Scan for the cell matching the given text and deliver its (x, y) coordinate at center. 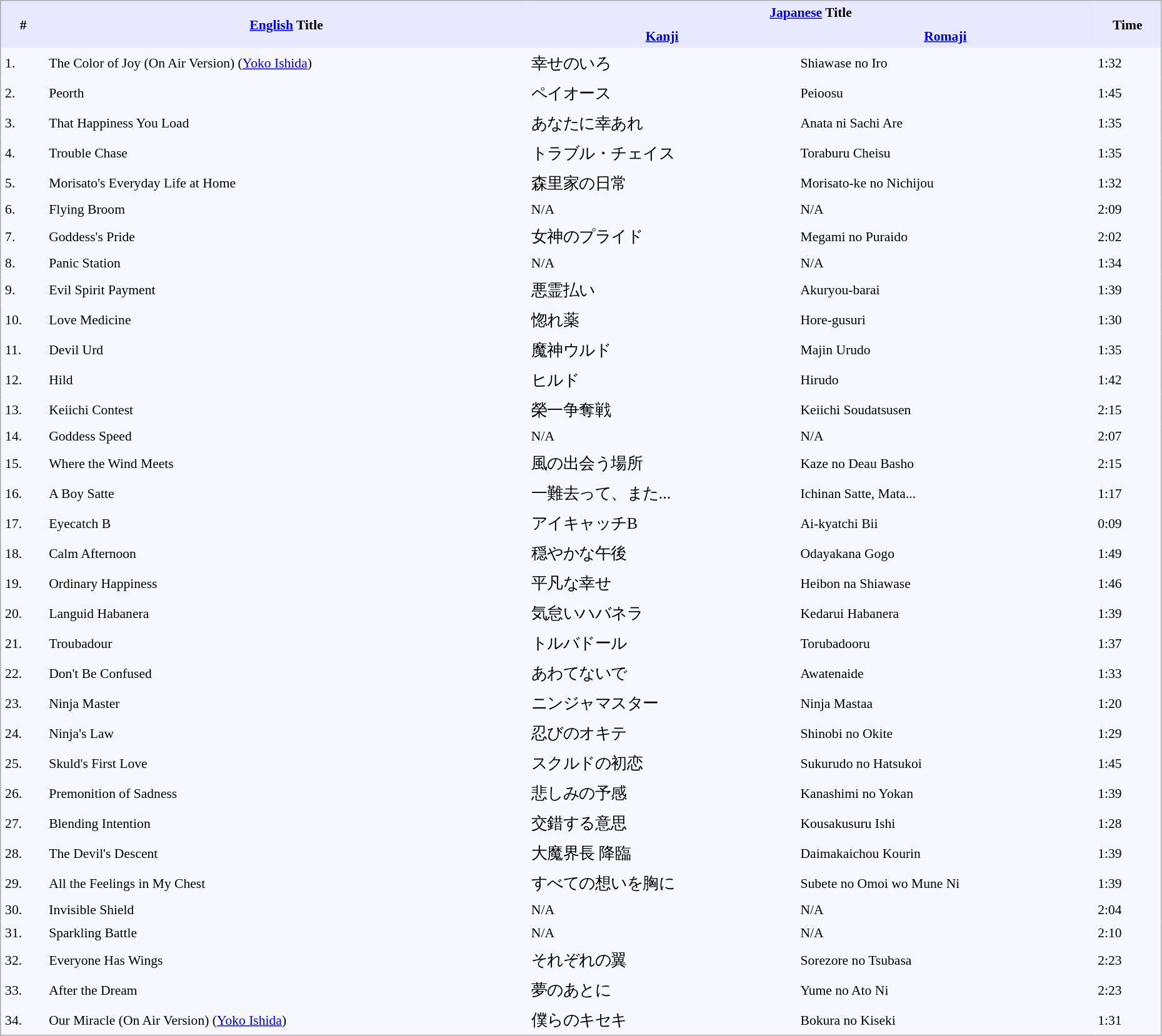
Eyecatch B (286, 523)
17. (23, 523)
19. (23, 583)
1:28 (1128, 823)
Kanashimi no Yokan (945, 793)
Ai-kyatchi Bii (945, 523)
それぞれの翼 (663, 960)
あわてないで (663, 673)
悲しみの予感 (663, 793)
Majin Urudo (945, 350)
8. (23, 263)
Goddess Speed (286, 437)
1:37 (1128, 643)
Odayakana Gogo (945, 553)
30. (23, 910)
# (23, 24)
Yume no Ato Ni (945, 990)
1. (23, 62)
忍びのオキテ (663, 733)
16. (23, 493)
0:09 (1128, 523)
Hild (286, 380)
22. (23, 673)
Subete no Omoi wo Mune Ni (945, 883)
Our Miracle (On Air Version) (Yoko Ishida) (286, 1020)
1:34 (1128, 263)
Blending Intention (286, 823)
Anata ni Sachi Are (945, 122)
Kaze no Deau Basho (945, 463)
Hore-gusuri (945, 320)
女神のプライド (663, 236)
Morisato-ke no Nichijou (945, 182)
Evil Spirit Payment (286, 290)
Time (1128, 24)
The Color of Joy (On Air Version) (Yoko Ishida) (286, 62)
31. (23, 933)
Ninja Mastaa (945, 703)
Akuryou-barai (945, 290)
大魔界長 降臨 (663, 853)
9. (23, 290)
10. (23, 320)
Megami no Puraido (945, 236)
Kanji (663, 36)
2:10 (1128, 933)
Shinobi no Okite (945, 733)
7. (23, 236)
Flying Broom (286, 209)
Skuld's First Love (286, 763)
平凡な幸せ (663, 583)
12. (23, 380)
スクルドの初恋 (663, 763)
Heibon na Shiawase (945, 583)
魔神ウルド (663, 350)
1:31 (1128, 1020)
2. (23, 92)
2:02 (1128, 236)
Don't Be Confused (286, 673)
Bokura no Kiseki (945, 1020)
29. (23, 883)
Invisible Shield (286, 910)
1:29 (1128, 733)
1:42 (1128, 380)
A Boy Satte (286, 493)
一難去って、また... (663, 493)
僕らのキセキ (663, 1020)
トラブル・チェイス (663, 152)
Sukurudo no Hatsukoi (945, 763)
Devil Urd (286, 350)
2:07 (1128, 437)
トルバドール (663, 643)
悪霊払い (663, 290)
26. (23, 793)
15. (23, 463)
20. (23, 613)
Morisato's Everyday Life at Home (286, 182)
ペイオース (663, 92)
Peioosu (945, 92)
5. (23, 182)
33. (23, 990)
1:49 (1128, 553)
気怠いハバネラ (663, 613)
14. (23, 437)
Ninja Master (286, 703)
あなたに幸あれ (663, 122)
榮一争奪戦 (663, 410)
1:20 (1128, 703)
34. (23, 1020)
Ordinary Happiness (286, 583)
Trouble Chase (286, 152)
28. (23, 853)
Kedarui Habanera (945, 613)
Goddess's Pride (286, 236)
Daimakaichou Kourin (945, 853)
Toraburu Cheisu (945, 152)
23. (23, 703)
3. (23, 122)
Love Medicine (286, 320)
The Devil's Descent (286, 853)
穏やかな午後 (663, 553)
1:30 (1128, 320)
すべての想いを胸に (663, 883)
24. (23, 733)
夢のあとに (663, 990)
ニンジャマスター (663, 703)
Romaji (945, 36)
25. (23, 763)
All the Feelings in My Chest (286, 883)
Ichinan Satte, Mata... (945, 493)
2:04 (1128, 910)
27. (23, 823)
Peorth (286, 92)
Keiichi Soudatsusen (945, 410)
1:46 (1128, 583)
Calm Afternoon (286, 553)
アイキャッチB (663, 523)
Hirudo (945, 380)
Awatenaide (945, 673)
1:17 (1128, 493)
18. (23, 553)
21. (23, 643)
Kousakusuru Ishi (945, 823)
32. (23, 960)
交錯する意思 (663, 823)
English Title (286, 24)
惚れ薬 (663, 320)
Panic Station (286, 263)
Premonition of Sadness (286, 793)
Ninja's Law (286, 733)
Japanese Title (811, 12)
1:33 (1128, 673)
Where the Wind Meets (286, 463)
4. (23, 152)
13. (23, 410)
Sorezore no Tsubasa (945, 960)
11. (23, 350)
Keiichi Contest (286, 410)
幸せのいろ (663, 62)
Shiawase no Iro (945, 62)
That Happiness You Load (286, 122)
6. (23, 209)
After the Dream (286, 990)
Languid Habanera (286, 613)
Everyone Has Wings (286, 960)
Troubadour (286, 643)
2:09 (1128, 209)
森里家の日常 (663, 182)
ヒルド (663, 380)
Torubadooru (945, 643)
Sparkling Battle (286, 933)
風の出会う場所 (663, 463)
